Pinpoint the cell where the given text exists, returning its (x, y) midpoint coordinate. 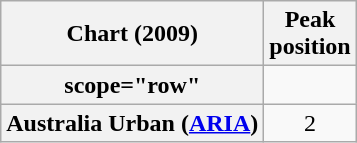
Peakposition (310, 34)
Australia Urban (ARIA) (132, 123)
2 (310, 123)
Chart (2009) (132, 34)
scope="row" (132, 85)
